Extract the (X, Y) coordinate from the center of the cell holding the provided text.  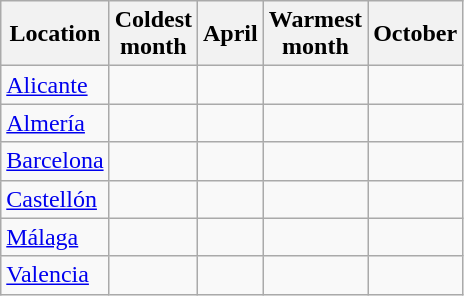
Málaga (55, 237)
October (416, 34)
Coldestmonth (153, 34)
April (231, 34)
Castellón (55, 199)
Almería (55, 123)
Valencia (55, 275)
Barcelona (55, 161)
Warmestmonth (315, 34)
Alicante (55, 85)
Location (55, 34)
